Return [X, Y] of the center of cell containing provided text 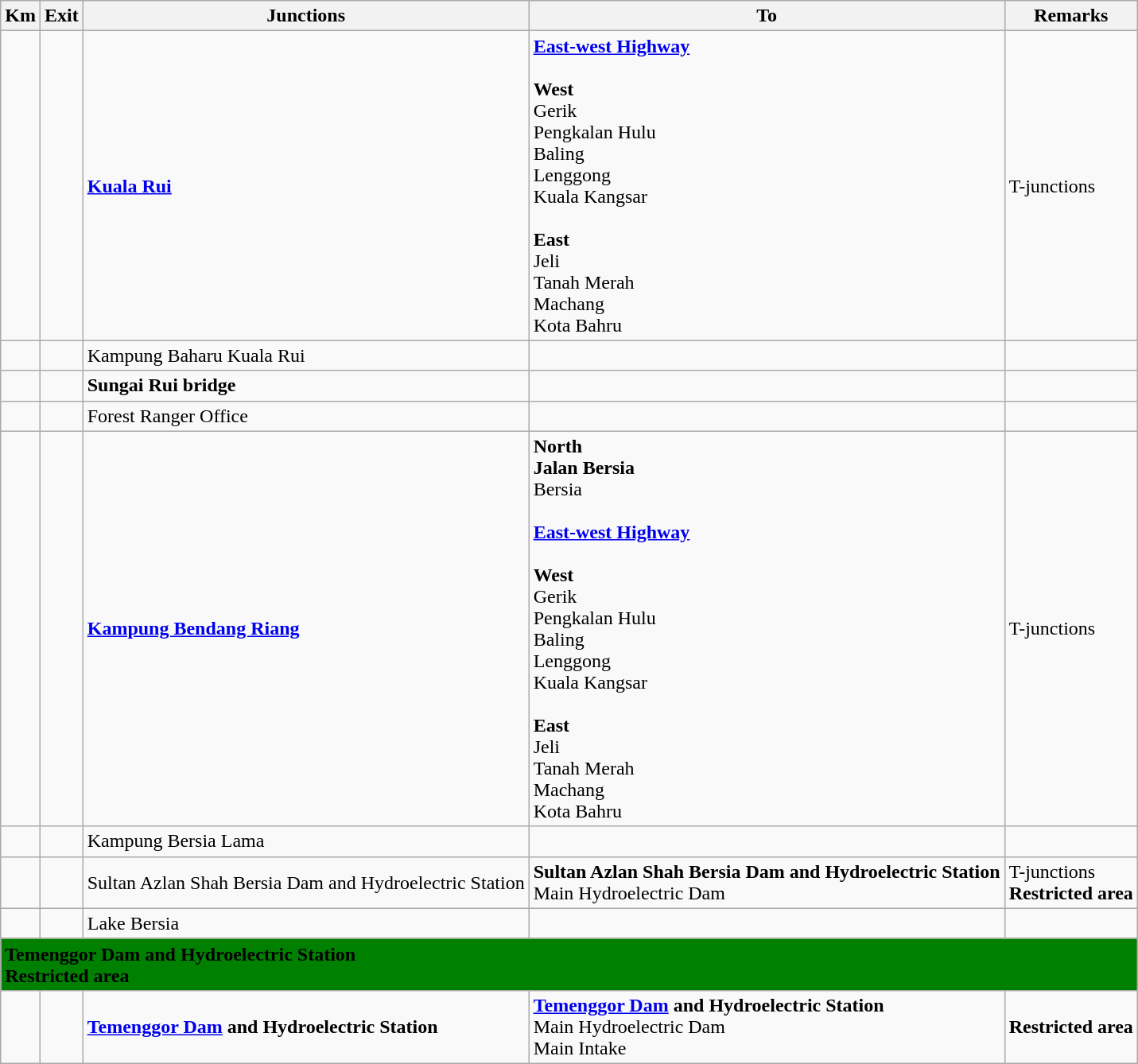
NorthJalan BersiaBersia East-west HighwayWest Gerik Pengkalan Hulu Baling Lenggong Kuala KangsarEast Jeli Tanah Merah Machang Kota Bahru [767, 628]
East-west HighwayWest Gerik Pengkalan Hulu Baling Lenggong Kuala KangsarEast Jeli Tanah Merah Machang Kota Bahru [767, 186]
Temenggor Dam and Hydroelectric Station [305, 1027]
Junctions [305, 16]
To [767, 16]
Remarks [1070, 16]
Kampung Bendang Riang [305, 628]
Restricted area [1070, 1027]
T-junctionsRestricted area [1070, 883]
Temenggor Dam and Hydroelectric StationMain Hydroelectric DamMain Intake [767, 1027]
Km [21, 16]
Exit [61, 16]
Sultan Azlan Shah Bersia Dam and Hydroelectric Station [305, 883]
Temenggor Dam and Hydroelectric StationRestricted area [569, 964]
Kampung Bersia Lama [305, 841]
Sultan Azlan Shah Bersia Dam and Hydroelectric StationMain Hydroelectric Dam [767, 883]
Kuala Rui [305, 186]
Lake Bersia [305, 923]
Sungai Rui bridge [305, 386]
Forest Ranger Office [305, 416]
Kampung Baharu Kuala Rui [305, 355]
